Return the (X, Y) coordinate for the center point of the cell that contains the specified text.  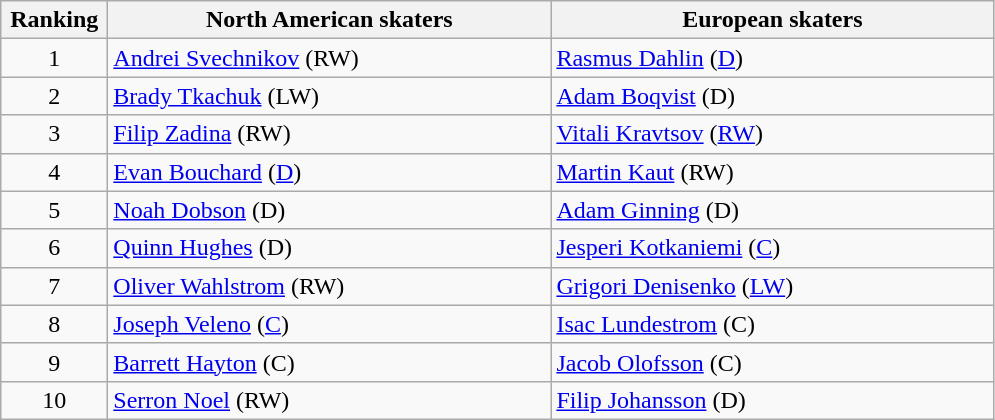
Serron Noel (RW) (330, 400)
Jacob Olofsson (C) (772, 362)
Oliver Wahlstrom (RW) (330, 286)
Andrei Svechnikov (RW) (330, 58)
North American skaters (330, 20)
Adam Ginning (D) (772, 210)
Joseph Veleno (C) (330, 324)
Martin Kaut (RW) (772, 172)
Brady Tkachuk (LW) (330, 96)
10 (54, 400)
Jesperi Kotkaniemi (C) (772, 248)
1 (54, 58)
Grigori Denisenko (LW) (772, 286)
Filip Zadina (RW) (330, 134)
Quinn Hughes (D) (330, 248)
Vitali Kravtsov (RW) (772, 134)
3 (54, 134)
Noah Dobson (D) (330, 210)
9 (54, 362)
4 (54, 172)
Isac Lundestrom (C) (772, 324)
2 (54, 96)
8 (54, 324)
Filip Johansson (D) (772, 400)
Adam Boqvist (D) (772, 96)
6 (54, 248)
5 (54, 210)
Barrett Hayton (C) (330, 362)
Ranking (54, 20)
Evan Bouchard (D) (330, 172)
European skaters (772, 20)
Rasmus Dahlin (D) (772, 58)
7 (54, 286)
